From the cell containing the given text, extract its center point as [x, y] coordinate. 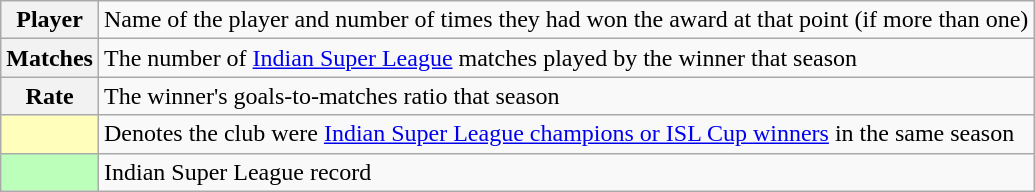
Denotes the club were Indian Super League champions or ISL Cup winners in the same season [566, 134]
Matches [50, 58]
Player [50, 20]
Indian Super League record [566, 172]
Name of the player and number of times they had won the award at that point (if more than one) [566, 20]
Rate [50, 96]
The winner's goals-to-matches ratio that season [566, 96]
The number of Indian Super League matches played by the winner that season [566, 58]
